Provide the (x, y) coordinate of the cell's center where the given text is located.  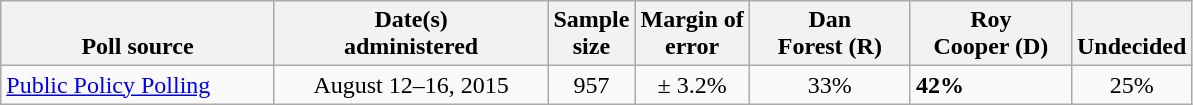
Undecided (1131, 34)
Margin oferror (692, 34)
33% (830, 85)
Public Policy Polling (138, 85)
25% (1131, 85)
August 12–16, 2015 (411, 85)
RoyCooper (D) (990, 34)
± 3.2% (692, 85)
Poll source (138, 34)
Date(s)administered (411, 34)
42% (990, 85)
957 (592, 85)
Samplesize (592, 34)
DanForest (R) (830, 34)
